Scan for the cell matching the given text and deliver its (X, Y) coordinate at center. 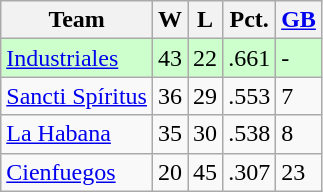
43 (170, 58)
L (206, 20)
30 (206, 134)
.661 (250, 58)
Pct. (250, 20)
- (299, 58)
22 (206, 58)
45 (206, 172)
.553 (250, 96)
La Habana (77, 134)
.307 (250, 172)
7 (299, 96)
Team (77, 20)
Cienfuegos (77, 172)
36 (170, 96)
Industriales (77, 58)
20 (170, 172)
.538 (250, 134)
8 (299, 134)
GB (299, 20)
Sancti Spíritus (77, 96)
W (170, 20)
23 (299, 172)
29 (206, 96)
35 (170, 134)
